Scan for the cell matching the given text and deliver its (x, y) coordinate at center. 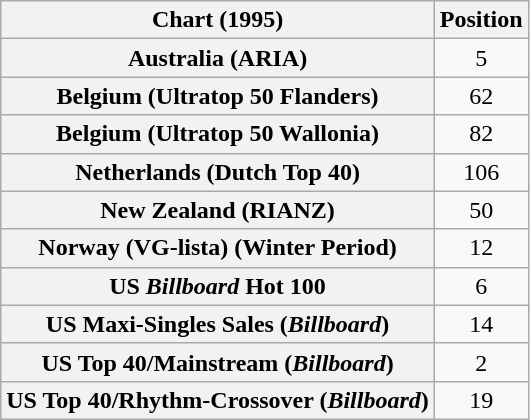
Australia (ARIA) (218, 58)
Position (481, 20)
14 (481, 324)
62 (481, 96)
106 (481, 172)
6 (481, 286)
2 (481, 362)
12 (481, 248)
50 (481, 210)
Belgium (Ultratop 50 Wallonia) (218, 134)
US Top 40/Mainstream (Billboard) (218, 362)
Norway (VG-lista) (Winter Period) (218, 248)
82 (481, 134)
Netherlands (Dutch Top 40) (218, 172)
New Zealand (RIANZ) (218, 210)
US Billboard Hot 100 (218, 286)
Chart (1995) (218, 20)
Belgium (Ultratop 50 Flanders) (218, 96)
US Top 40/Rhythm-Crossover (Billboard) (218, 400)
5 (481, 58)
19 (481, 400)
US Maxi-Singles Sales (Billboard) (218, 324)
